Capture the cell that displays the provided text and extract its (X, Y) central coordinate. 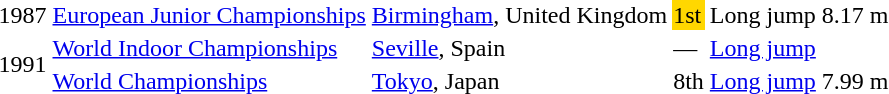
Birmingham, United Kingdom (519, 15)
1st (689, 15)
World Indoor Championships (209, 48)
European Junior Championships (209, 15)
Seville, Spain (519, 48)
— (689, 48)
